Pinpoint the cell where the given text exists, returning its (X, Y) midpoint coordinate. 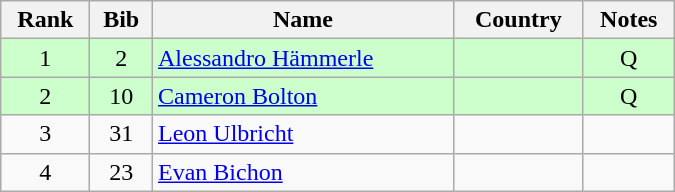
10 (122, 96)
Country (518, 20)
Evan Bichon (304, 172)
Alessandro Hämmerle (304, 58)
Rank (46, 20)
3 (46, 134)
23 (122, 172)
1 (46, 58)
Leon Ulbricht (304, 134)
Name (304, 20)
Notes (628, 20)
Bib (122, 20)
31 (122, 134)
Cameron Bolton (304, 96)
4 (46, 172)
